Find where the given text appears and provide that cell's center as (x, y) coordinate. 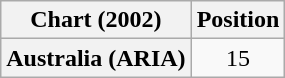
Chart (2002) (96, 20)
Position (238, 20)
Australia (ARIA) (96, 58)
15 (238, 58)
